Return the [x, y] coordinate for the center point of the cell that contains the specified text.  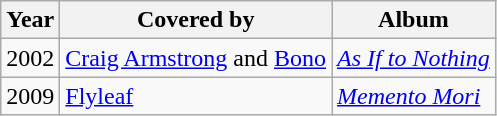
2002 [30, 58]
Craig Armstrong and Bono [196, 58]
Covered by [196, 20]
Memento Mori [414, 96]
As If to Nothing [414, 58]
Album [414, 20]
Flyleaf [196, 96]
2009 [30, 96]
Year [30, 20]
